Determine the (X, Y) coordinate at the center of the cell enclosing the given text.  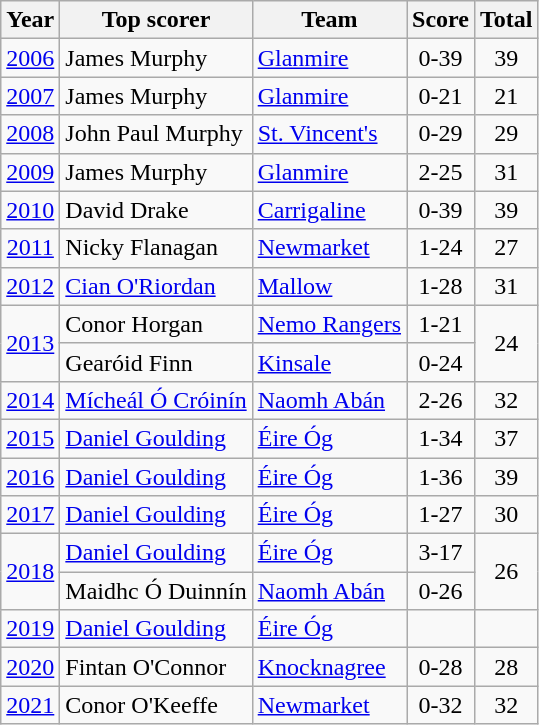
0-32 (441, 705)
2011 (30, 248)
27 (506, 248)
2009 (30, 172)
2008 (30, 134)
Nemo Rangers (329, 324)
26 (506, 572)
0-24 (441, 362)
28 (506, 667)
David Drake (156, 210)
2012 (30, 286)
Year (30, 20)
2014 (30, 400)
Conor O'Keeffe (156, 705)
2007 (30, 96)
2013 (30, 343)
Gearóid Finn (156, 362)
Maidhc Ó Duinnín (156, 591)
Nicky Flanagan (156, 248)
2017 (30, 515)
Total (506, 20)
0-21 (441, 96)
0-28 (441, 667)
21 (506, 96)
Team (329, 20)
2020 (30, 667)
37 (506, 438)
2-25 (441, 172)
0-26 (441, 591)
Cian O'Riordan (156, 286)
2016 (30, 477)
Kinsale (329, 362)
1-21 (441, 324)
3-17 (441, 553)
Mallow (329, 286)
0-29 (441, 134)
2019 (30, 629)
Conor Horgan (156, 324)
John Paul Murphy (156, 134)
Top scorer (156, 20)
Score (441, 20)
2021 (30, 705)
Carrigaline (329, 210)
St. Vincent's (329, 134)
2018 (30, 572)
2015 (30, 438)
1-28 (441, 286)
1-34 (441, 438)
30 (506, 515)
Fintan O'Connor (156, 667)
29 (506, 134)
1-24 (441, 248)
Knocknagree (329, 667)
1-27 (441, 515)
Mícheál Ó Cróinín (156, 400)
1-36 (441, 477)
2-26 (441, 400)
24 (506, 343)
2006 (30, 58)
2010 (30, 210)
